Scan for the cell matching the given text and deliver its (X, Y) coordinate at center. 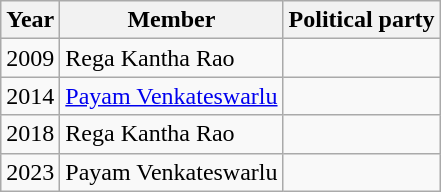
Member (172, 20)
2014 (30, 96)
2023 (30, 172)
Political party (362, 20)
2018 (30, 134)
2009 (30, 58)
Year (30, 20)
